Detect which cell encompasses the target text, then output its (x, y) center coordinate. 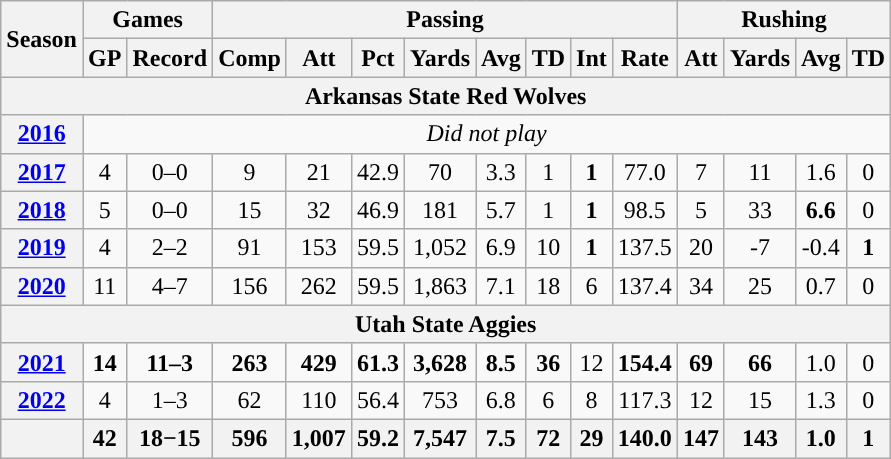
70 (440, 172)
156 (250, 286)
69 (700, 362)
72 (548, 438)
6.6 (822, 210)
262 (318, 286)
Games (147, 20)
21 (318, 172)
18 (548, 286)
117.3 (644, 400)
2019 (42, 248)
10 (548, 248)
Arkansas State Red Wolves (446, 96)
181 (440, 210)
34 (700, 286)
-0.4 (822, 248)
2021 (42, 362)
1,863 (440, 286)
140.0 (644, 438)
36 (548, 362)
263 (250, 362)
2016 (42, 134)
5.7 (502, 210)
3.3 (502, 172)
1.6 (822, 172)
Rate (644, 58)
8 (592, 400)
32 (318, 210)
3,628 (440, 362)
596 (250, 438)
Int (592, 58)
20 (700, 248)
110 (318, 400)
Comp (250, 58)
7.1 (502, 286)
GP (104, 58)
91 (250, 248)
Rushing (784, 20)
2–2 (170, 248)
143 (760, 438)
2017 (42, 172)
2018 (42, 210)
-7 (760, 248)
46.9 (378, 210)
154.4 (644, 362)
77.0 (644, 172)
6.9 (502, 248)
753 (440, 400)
29 (592, 438)
4–7 (170, 286)
56.4 (378, 400)
1,052 (440, 248)
0.7 (822, 286)
18−15 (170, 438)
153 (318, 248)
Pct (378, 58)
25 (760, 286)
61.3 (378, 362)
6.8 (502, 400)
66 (760, 362)
137.5 (644, 248)
Season (42, 39)
59.2 (378, 438)
147 (700, 438)
429 (318, 362)
1–3 (170, 400)
2022 (42, 400)
42 (104, 438)
Did not play (486, 134)
7.5 (502, 438)
62 (250, 400)
98.5 (644, 210)
Utah State Aggies (446, 324)
Passing (446, 20)
7,547 (440, 438)
7 (700, 172)
Record (170, 58)
1,007 (318, 438)
2020 (42, 286)
1.3 (822, 400)
33 (760, 210)
42.9 (378, 172)
137.4 (644, 286)
14 (104, 362)
8.5 (502, 362)
9 (250, 172)
11–3 (170, 362)
